For the text-containing cell, return its midpoint in (X, Y) coordinate format. 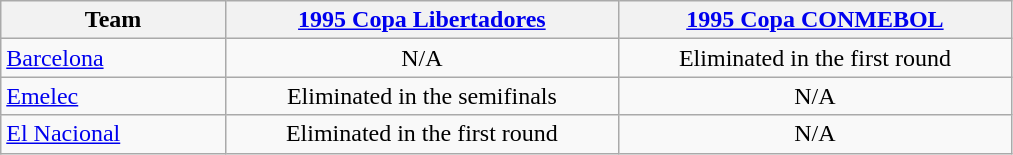
Barcelona (114, 58)
Eliminated in the semifinals (422, 96)
Emelec (114, 96)
El Nacional (114, 134)
Team (114, 20)
1995 Copa Libertadores (422, 20)
1995 Copa CONMEBOL (814, 20)
